Output the [x, y] coordinate of the center of the cell containing the given text.  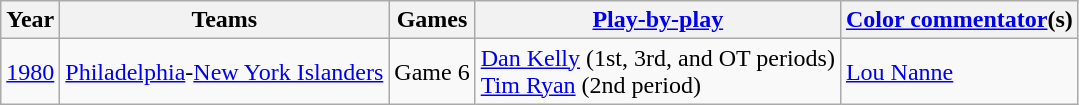
Game 6 [432, 72]
Lou Nanne [959, 72]
1980 [30, 72]
Philadelphia-New York Islanders [224, 72]
Teams [224, 20]
Dan Kelly (1st, 3rd, and OT periods)Tim Ryan (2nd period) [658, 72]
Color commentator(s) [959, 20]
Year [30, 20]
Games [432, 20]
Play-by-play [658, 20]
